Provide the [x, y] coordinate of the cell's center where the given text is located.  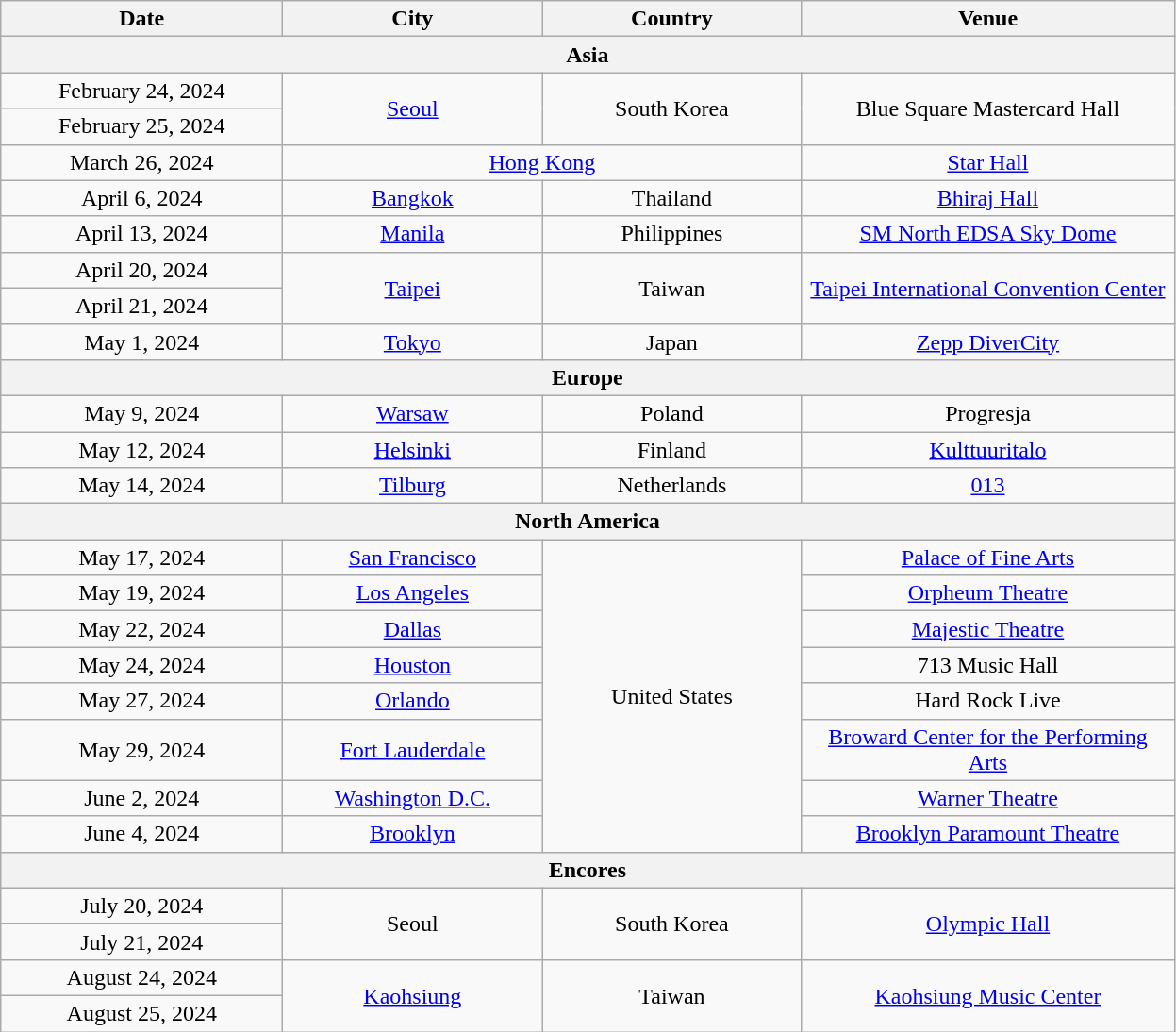
Olympic Hall [988, 924]
Asia [588, 55]
Orlando [413, 701]
Broward Center for the Performing Arts [988, 749]
February 25, 2024 [141, 126]
August 25, 2024 [141, 1013]
Encores [588, 870]
May 29, 2024 [141, 749]
Country [671, 19]
Washington D.C. [413, 798]
June 4, 2024 [141, 834]
City [413, 19]
Bhiraj Hall [988, 198]
Palace of Fine Arts [988, 558]
Fort Lauderdale [413, 749]
May 27, 2024 [141, 701]
Hong Kong [542, 162]
May 17, 2024 [141, 558]
San Francisco [413, 558]
August 24, 2024 [141, 977]
Majestic Theatre [988, 629]
Dallas [413, 629]
Brooklyn Paramount Theatre [988, 834]
Bangkok [413, 198]
013 [988, 486]
United States [671, 696]
Date [141, 19]
Orpheum Theatre [988, 593]
Blue Square Mastercard Hall [988, 108]
March 26, 2024 [141, 162]
Europe [588, 377]
Progresja [988, 413]
Zepp DiverCity [988, 341]
July 20, 2024 [141, 906]
April 6, 2024 [141, 198]
Warner Theatre [988, 798]
April 21, 2024 [141, 306]
Netherlands [671, 486]
Warsaw [413, 413]
May 9, 2024 [141, 413]
Manila [413, 234]
Tilburg [413, 486]
Tokyo [413, 341]
Taipei [413, 288]
Finland [671, 450]
Venue [988, 19]
June 2, 2024 [141, 798]
May 19, 2024 [141, 593]
May 24, 2024 [141, 665]
May 1, 2024 [141, 341]
North America [588, 522]
May 22, 2024 [141, 629]
Poland [671, 413]
Kaohsiung [413, 995]
Taipei International Convention Center [988, 288]
Los Angeles [413, 593]
713 Music Hall [988, 665]
Star Hall [988, 162]
April 20, 2024 [141, 270]
Hard Rock Live [988, 701]
Brooklyn [413, 834]
April 13, 2024 [141, 234]
Kulttuuritalo [988, 450]
SM North EDSA Sky Dome [988, 234]
Kaohsiung Music Center [988, 995]
Philippines [671, 234]
Houston [413, 665]
February 24, 2024 [141, 91]
May 14, 2024 [141, 486]
May 12, 2024 [141, 450]
July 21, 2024 [141, 941]
Helsinki [413, 450]
Japan [671, 341]
Thailand [671, 198]
